Search for the cell housing the specified text and yield its (x, y) center coordinate. 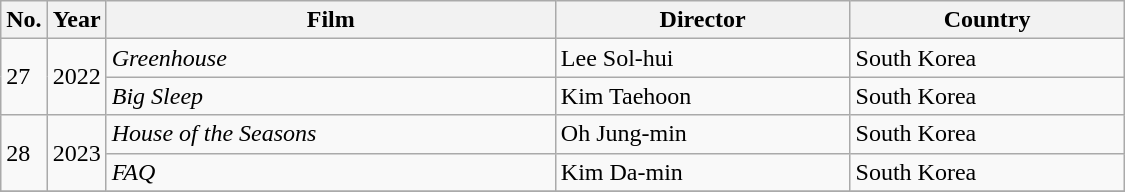
28 (24, 153)
2022 (76, 77)
2023 (76, 153)
Country (987, 20)
Kim Taehoon (702, 96)
Year (76, 20)
Greenhouse (330, 58)
Oh Jung-min (702, 134)
Director (702, 20)
Kim Da-min (702, 172)
FAQ (330, 172)
No. (24, 20)
27 (24, 77)
Lee Sol-hui (702, 58)
Film (330, 20)
Big Sleep (330, 96)
House of the Seasons (330, 134)
